Pinpoint the cell where the given text exists, returning its (x, y) midpoint coordinate. 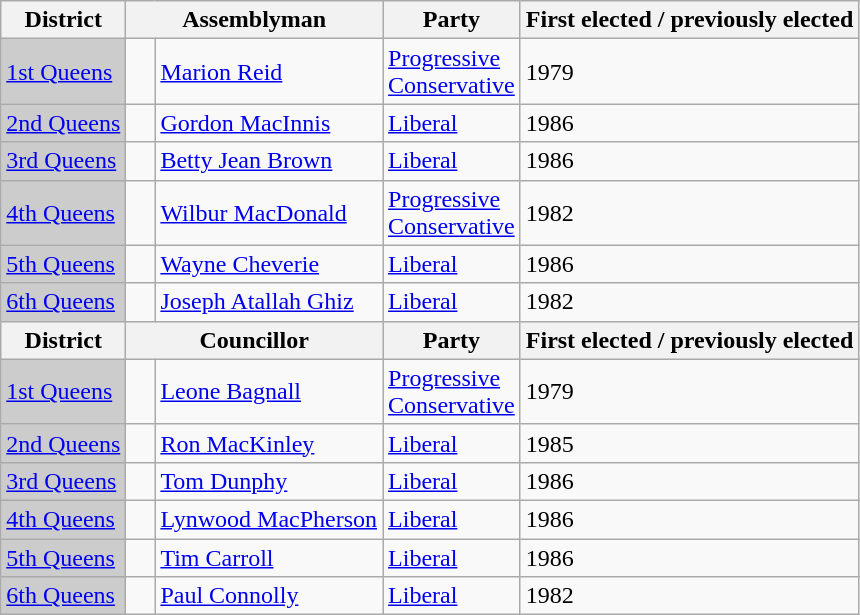
Ron MacKinley (269, 443)
Tim Carroll (269, 557)
Wayne Cheverie (269, 264)
Wilbur MacDonald (269, 212)
Betty Jean Brown (269, 161)
Marion Reid (269, 72)
Councillor (254, 340)
Tom Dunphy (269, 481)
Lynwood MacPherson (269, 519)
Paul Connolly (269, 596)
Joseph Atallah Ghiz (269, 302)
Assemblyman (254, 20)
Leone Bagnall (269, 392)
1985 (690, 443)
Gordon MacInnis (269, 123)
